For the text-containing cell, return its midpoint in [X, Y] coordinate format. 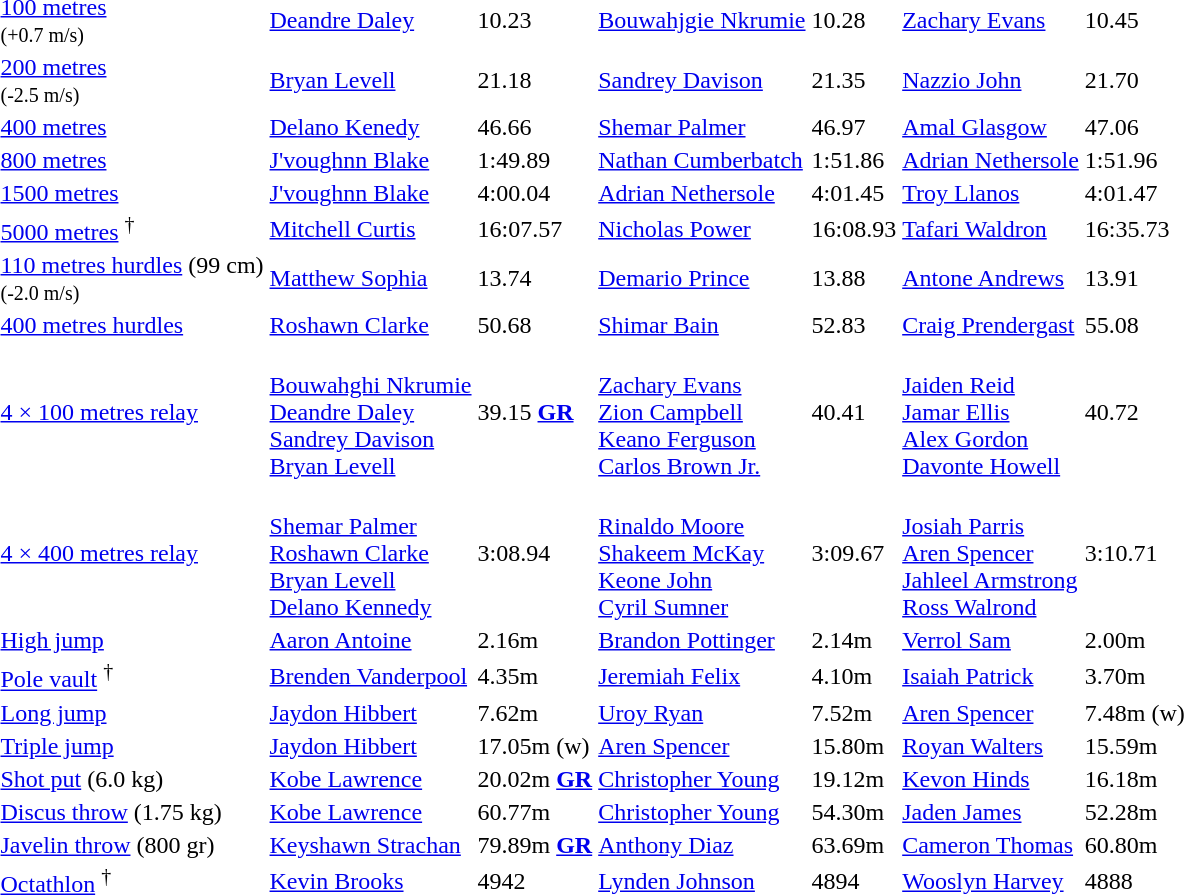
4.10m [854, 676]
60.77m [535, 812]
4:01.45 [854, 193]
17.05m (w) [535, 746]
Josiah ParrisAren SpencerJahleel ArmstrongRoss Walrond [991, 553]
Royan Walters [991, 746]
2.14m [854, 640]
Amal Glasgow [991, 127]
Nathan Cumberbatch [702, 160]
15.80m [854, 746]
Matthew Sophia [370, 278]
3:09.67 [854, 553]
3:08.94 [535, 553]
Demario Prince [702, 278]
16:08.93 [854, 229]
7.52m [854, 713]
4.35m [535, 676]
63.69m [854, 845]
Sandrey Davison [702, 80]
Kevon Hinds [991, 779]
20.02m GR [535, 779]
Antone Andrews [991, 278]
Jeremiah Felix [702, 676]
Zachary EvansZion CampbellKeano FergusonCarlos Brown Jr. [702, 412]
Jaden James [991, 812]
79.89m GR [535, 845]
Mitchell Curtis [370, 229]
40.41 [854, 412]
Nicholas Power [702, 229]
21.35 [854, 80]
52.83 [854, 325]
39.15 GR [535, 412]
Roshawn Clarke [370, 325]
Rinaldo MooreShakeem McKayKeone JohnCyril Sumner [702, 553]
7.62m [535, 713]
Bouwahghi NkrumieDeandre DaleySandrey DavisonBryan Levell [370, 412]
Shimar Bain [702, 325]
21.18 [535, 80]
Delano Kenedy [370, 127]
Uroy Ryan [702, 713]
50.68 [535, 325]
1:49.89 [535, 160]
Troy Llanos [991, 193]
Anthony Diaz [702, 845]
Brandon Pottinger [702, 640]
Brenden Vanderpool [370, 676]
46.97 [854, 127]
2.16m [535, 640]
16:07.57 [535, 229]
19.12m [854, 779]
Jaiden ReidJamar EllisAlex GordonDavonte Howell [991, 412]
1:51.86 [854, 160]
Cameron Thomas [991, 845]
Bryan Levell [370, 80]
Shemar Palmer [702, 127]
Isaiah Patrick [991, 676]
46.66 [535, 127]
13.74 [535, 278]
Verrol Sam [991, 640]
54.30m [854, 812]
Nazzio John [991, 80]
Aaron Antoine [370, 640]
Craig Prendergast [991, 325]
Tafari Waldron [991, 229]
Keyshawn Strachan [370, 845]
Shemar PalmerRoshawn ClarkeBryan LevellDelano Kennedy [370, 553]
13.88 [854, 278]
4:00.04 [535, 193]
